For the text-containing cell, return its midpoint in (X, Y) coordinate format. 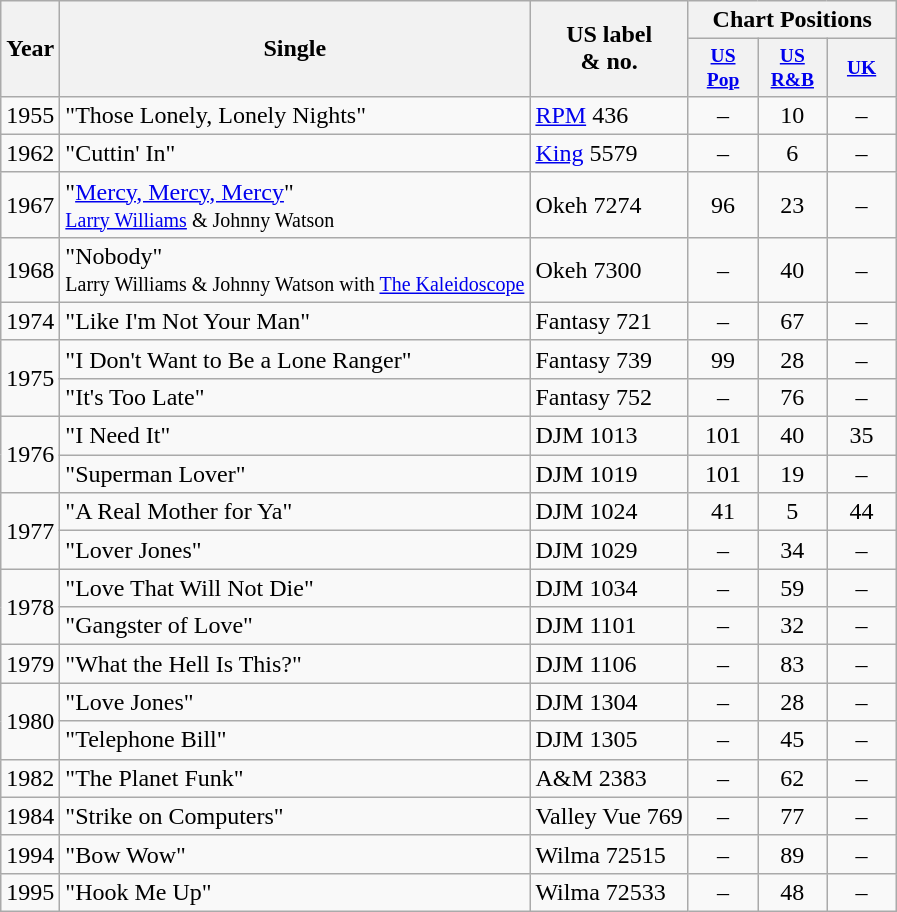
48 (792, 892)
"I Need It" (295, 436)
35 (862, 436)
96 (722, 204)
"The Planet Funk" (295, 778)
US Pop (722, 68)
"A Real Mother for Ya" (295, 512)
"Superman Lover" (295, 474)
6 (792, 153)
44 (862, 512)
DJM 1034 (609, 588)
1977 (30, 531)
77 (792, 816)
1979 (30, 664)
"Love That Will Not Die" (295, 588)
US label& no. (609, 48)
1994 (30, 854)
"Gangster of Love" (295, 626)
DJM 1013 (609, 436)
Chart Positions (792, 20)
"I Don't Want to Be a Lone Ranger" (295, 359)
DJM 1019 (609, 474)
1955 (30, 115)
67 (792, 321)
"Mercy, Mercy, Mercy"Larry Williams & Johnny Watson (295, 204)
19 (792, 474)
Valley Vue 769 (609, 816)
1978 (30, 607)
Single (295, 48)
DJM 1024 (609, 512)
"Telephone Bill" (295, 740)
5 (792, 512)
Okeh 7300 (609, 270)
"Like I'm Not Your Man" (295, 321)
RPM 436 (609, 115)
1974 (30, 321)
1984 (30, 816)
Fantasy 721 (609, 321)
"Strike on Computers" (295, 816)
"Cuttin' In" (295, 153)
DJM 1304 (609, 702)
1982 (30, 778)
1967 (30, 204)
"Bow Wow" (295, 854)
34 (792, 550)
1980 (30, 721)
45 (792, 740)
32 (792, 626)
"Lover Jones" (295, 550)
62 (792, 778)
UK (862, 68)
76 (792, 397)
"It's Too Late" (295, 397)
"What the Hell Is This?" (295, 664)
Okeh 7274 (609, 204)
DJM 1029 (609, 550)
DJM 1305 (609, 740)
Wilma 72533 (609, 892)
59 (792, 588)
41 (722, 512)
"Love Jones" (295, 702)
Fantasy 752 (609, 397)
DJM 1106 (609, 664)
"Nobody"Larry Williams & Johnny Watson with The Kaleidoscope (295, 270)
1975 (30, 378)
"Hook Me Up" (295, 892)
23 (792, 204)
DJM 1101 (609, 626)
"Those Lonely, Lonely Nights" (295, 115)
A&M 2383 (609, 778)
89 (792, 854)
1995 (30, 892)
Year (30, 48)
83 (792, 664)
USR&B (792, 68)
10 (792, 115)
99 (722, 359)
King 5579 (609, 153)
Fantasy 739 (609, 359)
1962 (30, 153)
1968 (30, 270)
Wilma 72515 (609, 854)
1976 (30, 455)
